For the text-containing cell, return its midpoint in [X, Y] coordinate format. 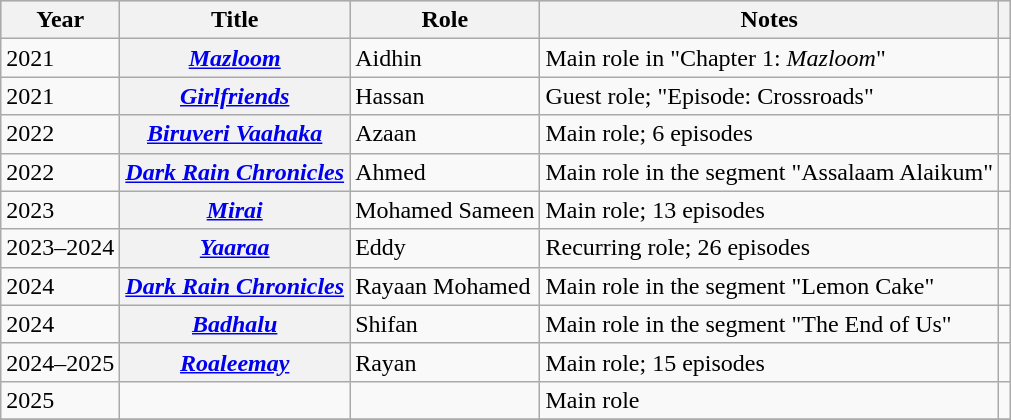
Biruveri Vaahaka [235, 134]
Mazloom [235, 58]
Badhalu [235, 324]
Ahmed [445, 172]
Shifan [445, 324]
Main role in the segment "The End of Us" [770, 324]
Main role in "Chapter 1: Mazloom" [770, 58]
Title [235, 20]
Roaleemay [235, 362]
Guest role; "Episode: Crossroads" [770, 96]
Hassan [445, 96]
Main role; 13 episodes [770, 210]
Mohamed Sameen [445, 210]
Notes [770, 20]
Main role in the segment "Assalaam Alaikum" [770, 172]
Main role; 15 episodes [770, 362]
Aidhin [445, 58]
Year [60, 20]
Main role; 6 episodes [770, 134]
Role [445, 20]
Main role [770, 400]
2023 [60, 210]
Yaaraa [235, 248]
Rayaan Mohamed [445, 286]
2025 [60, 400]
Main role in the segment "Lemon Cake" [770, 286]
Mirai [235, 210]
Girlfriends [235, 96]
Eddy [445, 248]
Rayan [445, 362]
Recurring role; 26 episodes [770, 248]
2023–2024 [60, 248]
2024–2025 [60, 362]
Azaan [445, 134]
